Capture the cell that displays the provided text and extract its (x, y) central coordinate. 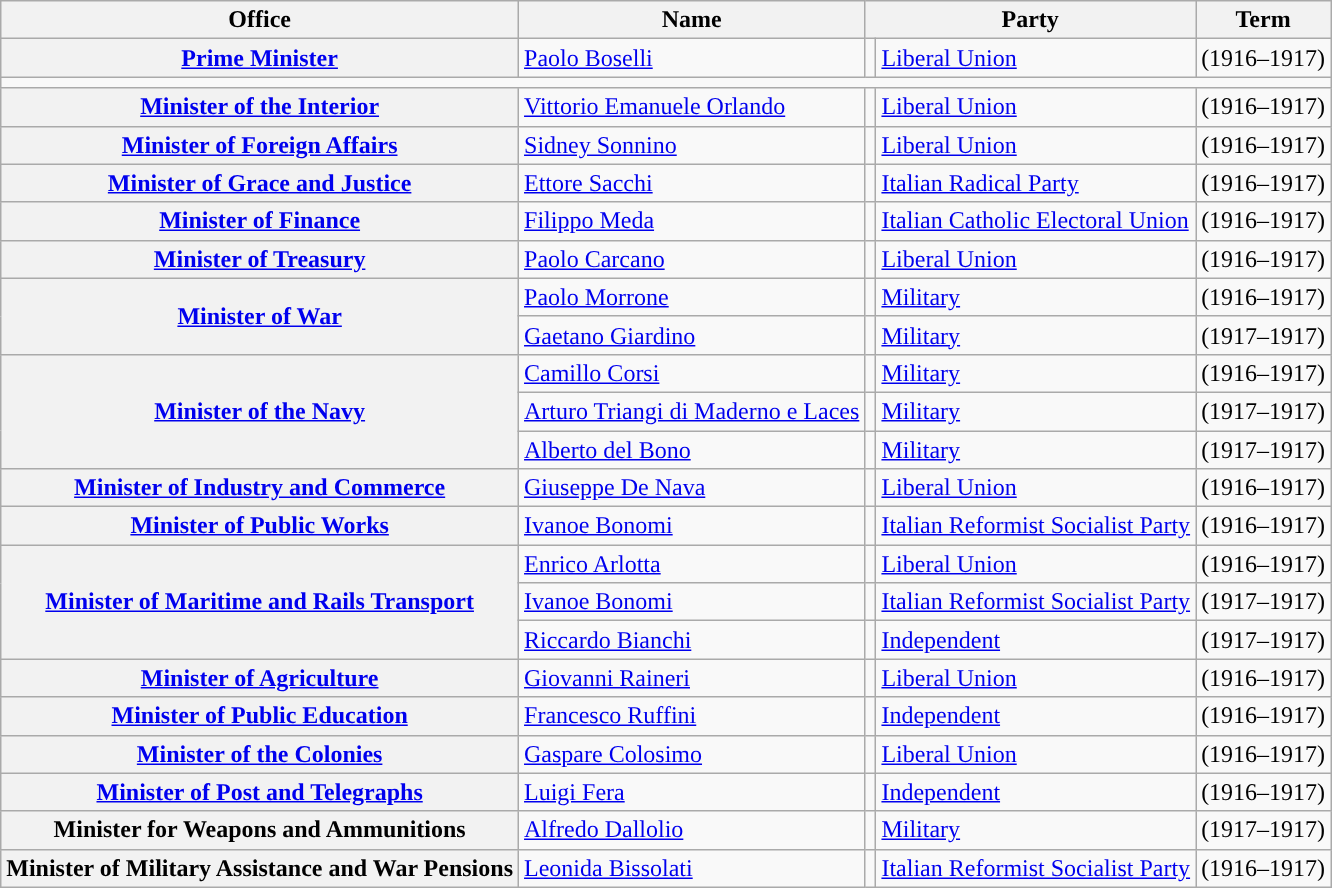
Paolo Boselli (692, 58)
Arturo Triangi di Maderno e Laces (692, 411)
Minister of Finance (260, 221)
Minister of Public Education (260, 716)
Minister of the Colonies (260, 754)
Prime Minister (260, 58)
Minister of the Navy (260, 411)
Giuseppe De Nava (692, 488)
Name (692, 20)
Office (260, 20)
Alberto del Bono (692, 449)
Italian Radical Party (1036, 183)
Minister of Treasury (260, 259)
Gaspare Colosimo (692, 754)
Enrico Arlotta (692, 564)
Filippo Meda (692, 221)
Alfredo Dallolio (692, 830)
Paolo Carcano (692, 259)
Minister of Grace and Justice (260, 183)
Sidney Sonnino (692, 145)
Francesco Ruffini (692, 716)
Leonida Bissolati (692, 868)
Minister of Military Assistance and War Pensions (260, 868)
Term (1264, 20)
Party (1030, 20)
Minister of the Interior (260, 107)
Camillo Corsi (692, 373)
Minister of Foreign Affairs (260, 145)
Luigi Fera (692, 792)
Giovanni Raineri (692, 678)
Minister of Public Works (260, 526)
Minister of Maritime and Rails Transport (260, 602)
Minister for Weapons and Ammunitions (260, 830)
Minister of War (260, 316)
Minister of Industry and Commerce (260, 488)
Minister of Post and Telegraphs (260, 792)
Riccardo Bianchi (692, 640)
Vittorio Emanuele Orlando (692, 107)
Italian Catholic Electoral Union (1036, 221)
Ettore Sacchi (692, 183)
Gaetano Giardino (692, 335)
Paolo Morrone (692, 297)
Minister of Agriculture (260, 678)
